Capture the cell that displays the provided text and extract its (X, Y) central coordinate. 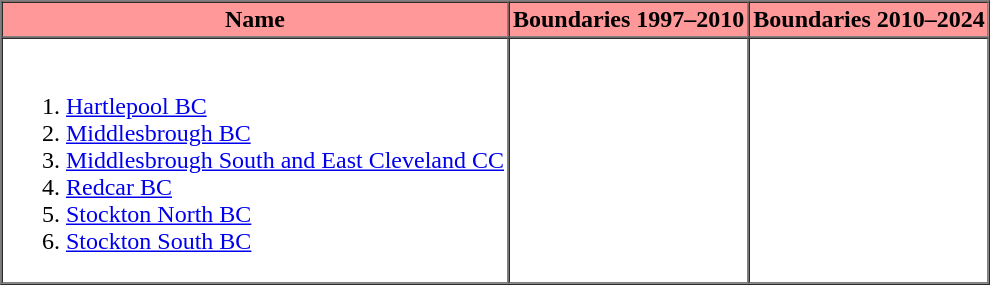
Hartlepool BCMiddlesbrough BCMiddlesbrough South and East Cleveland CCRedcar BCStockton North BCStockton South BC (256, 161)
Boundaries 2010–2024 (869, 20)
Boundaries 1997–2010 (628, 20)
Name (256, 20)
